Return the [X, Y] coordinate for the center point of the cell that contains the specified text.  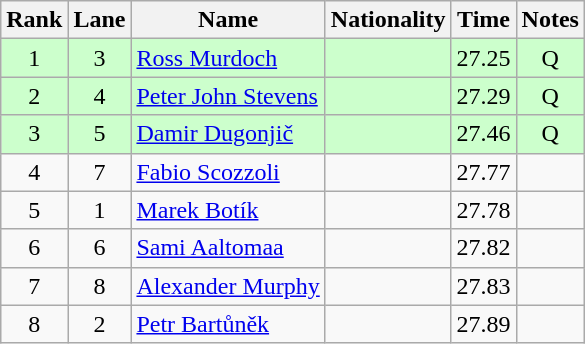
Ross Murdoch [228, 58]
27.83 [484, 286]
Name [228, 20]
Rank [34, 20]
Damir Dugonjič [228, 134]
Alexander Murphy [228, 286]
Marek Botík [228, 210]
Peter John Stevens [228, 96]
27.89 [484, 324]
27.25 [484, 58]
Time [484, 20]
Lane [100, 20]
Notes [550, 20]
Fabio Scozzoli [228, 172]
Petr Bartůněk [228, 324]
Nationality [388, 20]
27.46 [484, 134]
27.77 [484, 172]
27.82 [484, 248]
27.29 [484, 96]
Sami Aaltomaa [228, 248]
27.78 [484, 210]
